Output the (X, Y) coordinate of the center of the cell containing the given text.  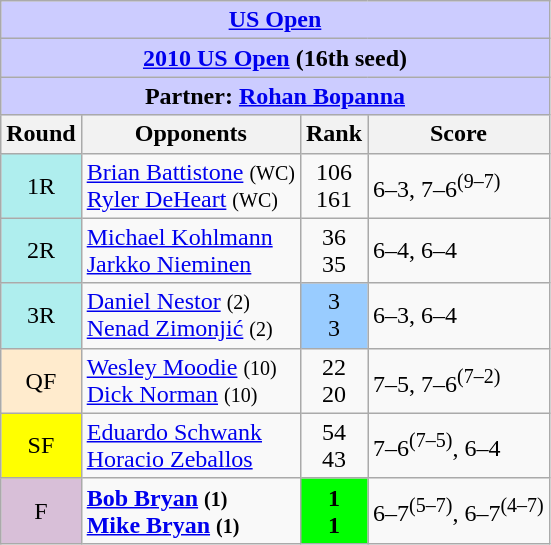
7–6(7–5), 6–4 (459, 446)
3 3 (334, 316)
Brian Battistone (WC) Ryler DeHeart (WC) (190, 186)
US Open (275, 20)
1 1 (334, 510)
2R (41, 250)
SF (41, 446)
1R (41, 186)
Opponents (190, 134)
22 20 (334, 380)
6–3, 7–6(9–7) (459, 186)
7–5, 7–6(7–2) (459, 380)
6–4, 6–4 (459, 250)
6–7(5–7), 6–7(4–7) (459, 510)
3R (41, 316)
36 35 (334, 250)
Daniel Nestor (2) Nenad Zimonjić (2) (190, 316)
Round (41, 134)
6–3, 6–4 (459, 316)
Eduardo Schwank Horacio Zeballos (190, 446)
Partner: Rohan Bopanna (275, 96)
106 161 (334, 186)
Michael Kohlmann Jarkko Nieminen (190, 250)
QF (41, 380)
Score (459, 134)
Rank (334, 134)
2010 US Open (16th seed) (275, 58)
F (41, 510)
Wesley Moodie (10) Dick Norman (10) (190, 380)
Bob Bryan (1) Mike Bryan (1) (190, 510)
54 43 (334, 446)
